For the text-containing cell, return its midpoint in [X, Y] coordinate format. 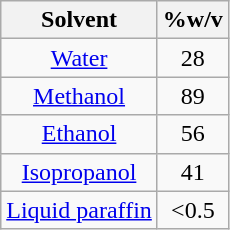
Liquid paraffin [80, 210]
%w/v [192, 20]
<0.5 [192, 210]
56 [192, 134]
Isopropanol [80, 172]
28 [192, 58]
Solvent [80, 20]
Methanol [80, 96]
41 [192, 172]
89 [192, 96]
Water [80, 58]
Ethanol [80, 134]
